Return the (x, y) coordinate for the center point of the cell that contains the specified text.  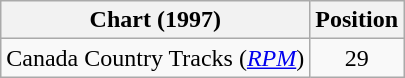
29 (357, 58)
Canada Country Tracks (RPM) (156, 58)
Chart (1997) (156, 20)
Position (357, 20)
